Search for the cell housing the specified text and yield its [X, Y] center coordinate. 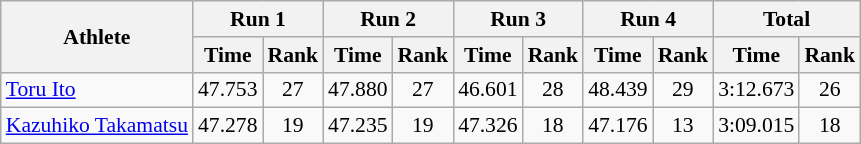
29 [684, 90]
Kazuhiko Takamatsu [97, 126]
13 [684, 126]
47.278 [228, 126]
47.235 [358, 126]
Total [786, 19]
47.753 [228, 90]
Run 2 [388, 19]
3:12.673 [756, 90]
Toru Ito [97, 90]
48.439 [618, 90]
46.601 [488, 90]
47.326 [488, 126]
Run 4 [648, 19]
Run 1 [258, 19]
28 [554, 90]
Run 3 [518, 19]
26 [830, 90]
47.880 [358, 90]
Athlete [97, 36]
3:09.015 [756, 126]
47.176 [618, 126]
